Scan for the cell matching the given text and deliver its [x, y] coordinate at center. 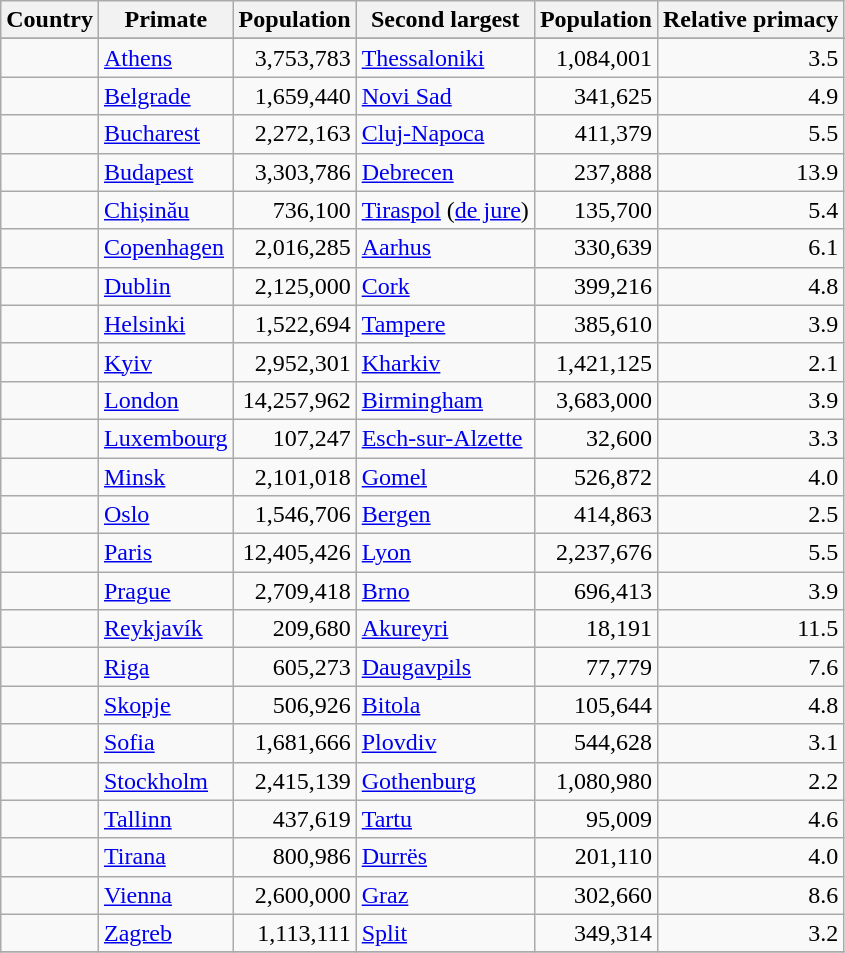
330,639 [596, 248]
Kharkiv [445, 362]
Minsk [166, 477]
Tampere [445, 324]
1,113,111 [294, 933]
5.4 [750, 210]
Gothenburg [445, 781]
Reykjavík [166, 629]
Bucharest [166, 134]
Sofia [166, 743]
Aarhus [445, 248]
Tirana [166, 857]
Stockholm [166, 781]
Country [50, 20]
Gomel [445, 477]
1,084,001 [596, 58]
12,405,426 [294, 553]
Relative primacy [750, 20]
18,191 [596, 629]
Paris [166, 553]
7.6 [750, 667]
Tartu [445, 819]
2.5 [750, 515]
3.2 [750, 933]
736,100 [294, 210]
2,272,163 [294, 134]
Luxembourg [166, 438]
2,415,139 [294, 781]
3,683,000 [596, 400]
8.6 [750, 895]
Cluj-Napoca [445, 134]
Skopje [166, 705]
341,625 [596, 96]
2.2 [750, 781]
Athens [166, 58]
13.9 [750, 172]
77,779 [596, 667]
Helsinki [166, 324]
2,125,000 [294, 286]
3.5 [750, 58]
544,628 [596, 743]
14,257,962 [294, 400]
London [166, 400]
Cork [445, 286]
4.6 [750, 819]
Daugavpils [445, 667]
Belgrade [166, 96]
Chișinău [166, 210]
Oslo [166, 515]
349,314 [596, 933]
Kyiv [166, 362]
414,863 [596, 515]
Tallinn [166, 819]
95,009 [596, 819]
Riga [166, 667]
4.9 [750, 96]
135,700 [596, 210]
Split [445, 933]
Lyon [445, 553]
107,247 [294, 438]
Durrës [445, 857]
399,216 [596, 286]
2,016,285 [294, 248]
Birmingham [445, 400]
Tiraspol (de jure) [445, 210]
Debrecen [445, 172]
Vienna [166, 895]
2,237,676 [596, 553]
437,619 [294, 819]
11.5 [750, 629]
Zagreb [166, 933]
2,952,301 [294, 362]
Second largest [445, 20]
526,872 [596, 477]
302,660 [596, 895]
209,680 [294, 629]
2,709,418 [294, 591]
Novi Sad [445, 96]
Prague [166, 591]
2,101,018 [294, 477]
1,080,980 [596, 781]
385,610 [596, 324]
1,421,125 [596, 362]
105,644 [596, 705]
506,926 [294, 705]
201,110 [596, 857]
Plovdiv [445, 743]
Primate [166, 20]
3,303,786 [294, 172]
Esch-sur-Alzette [445, 438]
411,379 [596, 134]
1,522,694 [294, 324]
1,681,666 [294, 743]
6.1 [750, 248]
3,753,783 [294, 58]
Bitola [445, 705]
Thessaloniki [445, 58]
Akureyri [445, 629]
Copenhagen [166, 248]
2.1 [750, 362]
Budapest [166, 172]
Graz [445, 895]
3.1 [750, 743]
1,659,440 [294, 96]
2,600,000 [294, 895]
605,273 [294, 667]
1,546,706 [294, 515]
Dublin [166, 286]
32,600 [596, 438]
237,888 [596, 172]
Brno [445, 591]
696,413 [596, 591]
3.3 [750, 438]
Bergen [445, 515]
800,986 [294, 857]
